Scan for the cell matching the given text and deliver its [x, y] coordinate at center. 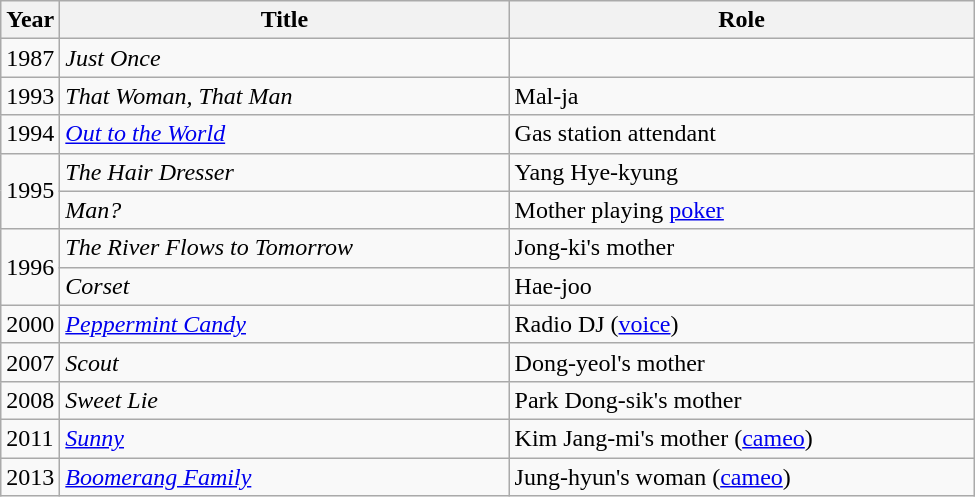
Boomerang Family [284, 477]
Year [30, 20]
That Woman, That Man [284, 96]
Jong-ki's mother [742, 248]
Mal-ja [742, 96]
1987 [30, 58]
Sweet Lie [284, 400]
Man? [284, 210]
Out to the World [284, 134]
1996 [30, 267]
Corset [284, 286]
The River Flows to Tomorrow [284, 248]
Scout [284, 362]
1993 [30, 96]
Peppermint Candy [284, 324]
Role [742, 20]
Yang Hye-kyung [742, 172]
Title [284, 20]
Radio DJ (voice) [742, 324]
Dong-yeol's mother [742, 362]
Mother playing poker [742, 210]
Park Dong-sik's mother [742, 400]
Just Once [284, 58]
2011 [30, 438]
Hae-joo [742, 286]
2008 [30, 400]
2013 [30, 477]
Kim Jang-mi's mother (cameo) [742, 438]
2000 [30, 324]
Jung-hyun's woman (cameo) [742, 477]
1995 [30, 191]
The Hair Dresser [284, 172]
Sunny [284, 438]
2007 [30, 362]
Gas station attendant [742, 134]
1994 [30, 134]
